Return [x, y] of the center of cell containing provided text 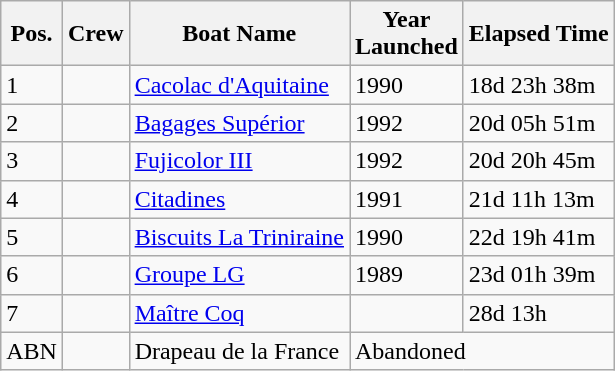
Abandoned [482, 351]
Biscuits La Triniraine [239, 237]
Citadines [239, 199]
Groupe LG [239, 275]
28d 13h [538, 313]
Cacolac d'Aquitaine [239, 85]
Crew [96, 34]
2 [32, 123]
1989 [407, 275]
1991 [407, 199]
23d 01h 39m [538, 275]
Drapeau de la France [239, 351]
4 [32, 199]
Bagages Supérior [239, 123]
3 [32, 161]
Maître Coq [239, 313]
YearLaunched [407, 34]
ABN [32, 351]
20d 20h 45m [538, 161]
22d 19h 41m [538, 237]
Fujicolor III [239, 161]
20d 05h 51m [538, 123]
Elapsed Time [538, 34]
Pos. [32, 34]
1 [32, 85]
18d 23h 38m [538, 85]
21d 11h 13m [538, 199]
6 [32, 275]
7 [32, 313]
Boat Name [239, 34]
5 [32, 237]
